Detect which cell encompasses the target text, then output its (X, Y) center coordinate. 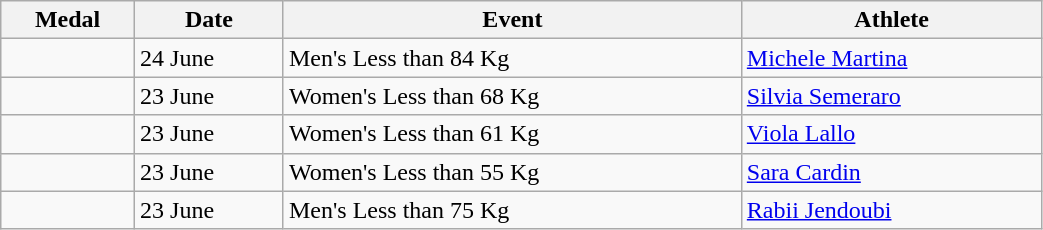
Date (210, 20)
Sara Cardin (892, 172)
Silvia Semeraro (892, 96)
Event (512, 20)
Rabii Jendoubi (892, 210)
Women's Less than 68 Kg (512, 96)
Men's Less than 75 Kg (512, 210)
Women's Less than 55 Kg (512, 172)
24 June (210, 58)
Michele Martina (892, 58)
Viola Lallo (892, 134)
Athlete (892, 20)
Women's Less than 61 Kg (512, 134)
Medal (68, 20)
Men's Less than 84 Kg (512, 58)
